Detect which cell encompasses the target text, then output its (X, Y) center coordinate. 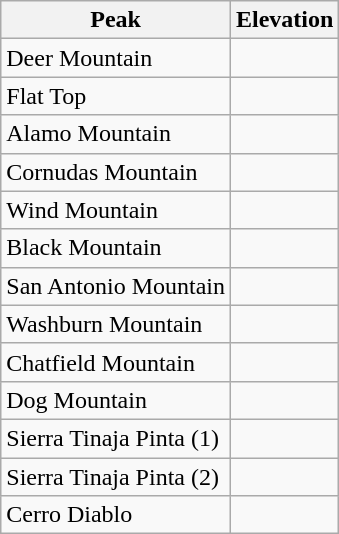
Peak (116, 20)
Sierra Tinaja Pinta (2) (116, 477)
Wind Mountain (116, 210)
Chatfield Mountain (116, 362)
Flat Top (116, 96)
San Antonio Mountain (116, 286)
Dog Mountain (116, 400)
Cornudas Mountain (116, 172)
Sierra Tinaja Pinta (1) (116, 438)
Alamo Mountain (116, 134)
Washburn Mountain (116, 324)
Deer Mountain (116, 58)
Black Mountain (116, 248)
Cerro Diablo (116, 515)
Elevation (284, 20)
